Return [X, Y] of the center of cell containing provided text 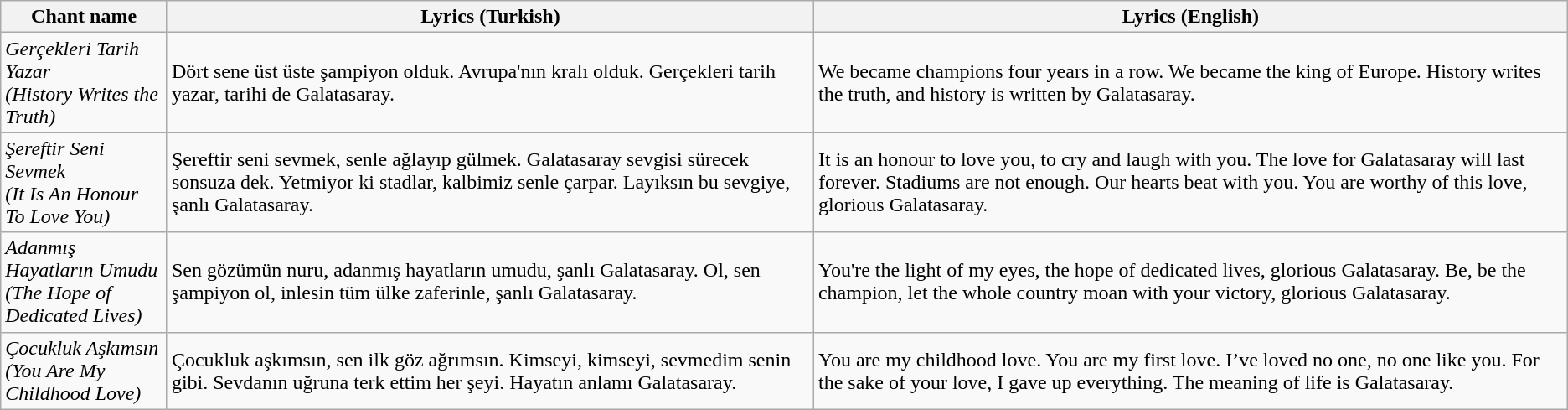
Chant name [84, 17]
Gerçekleri Tarih Yazar(History Writes the Truth) [84, 82]
Lyrics (Turkish) [490, 17]
Adanmış Hayatların Umudu(The Hope of Dedicated Lives) [84, 282]
We became champions four years in a row. We became the king of Europe. History writes the truth, and history is written by Galatasaray. [1190, 82]
Dört sene üst üste şampiyon olduk. Avrupa'nın kralı olduk. Gerçekleri tarih yazar, tarihi de Galatasaray. [490, 82]
Şereftir Seni Sevmek(It Is An Honour To Love You) [84, 183]
Sen gözümün nuru, adanmış hayatların umudu, şanlı Galatasaray. Ol, sen şampiyon ol, inlesin tüm ülke zaferinle, şanlı Galatasaray. [490, 282]
Çocukluk aşkımsın, sen ilk göz ağrımsın. Kimseyi, kimseyi, sevmedim senin gibi. Sevdanın uğruna terk ettim her şeyi. Hayatın anlamı Galatasaray. [490, 371]
Çocukluk Aşkımsın(You Are My Childhood Love) [84, 371]
Lyrics (English) [1190, 17]
